Determine the [x, y] coordinate at the center of the cell enclosing the given text.  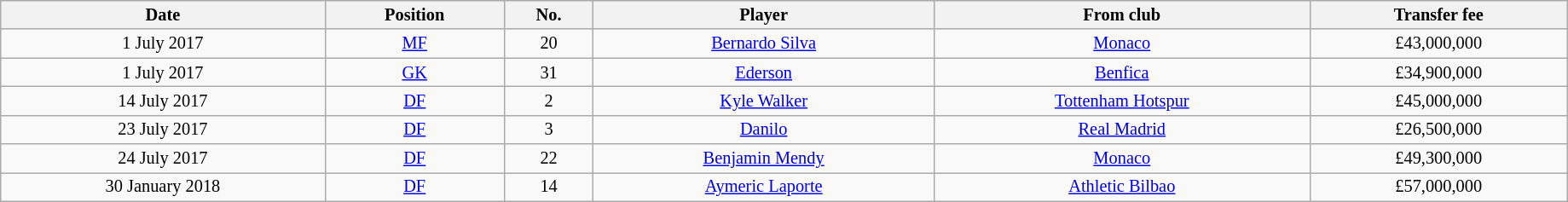
20 [548, 43]
Tottenham Hotspur [1122, 101]
£45,000,000 [1438, 101]
£49,300,000 [1438, 159]
Kyle Walker [764, 101]
MF [414, 43]
Danilo [764, 130]
Benjamin Mendy [764, 159]
2 [548, 101]
Benfica [1122, 72]
14 [548, 187]
14 July 2017 [163, 101]
Player [764, 14]
23 July 2017 [163, 130]
£43,000,000 [1438, 43]
3 [548, 130]
GK [414, 72]
Date [163, 14]
Ederson [764, 72]
22 [548, 159]
Transfer fee [1438, 14]
Athletic Bilbao [1122, 187]
No. [548, 14]
From club [1122, 14]
Position [414, 14]
Real Madrid [1122, 130]
24 July 2017 [163, 159]
30 January 2018 [163, 187]
£57,000,000 [1438, 187]
31 [548, 72]
£34,900,000 [1438, 72]
£26,500,000 [1438, 130]
Aymeric Laporte [764, 187]
Bernardo Silva [764, 43]
